Return the (x, y) coordinate for the center point of the cell that contains the specified text.  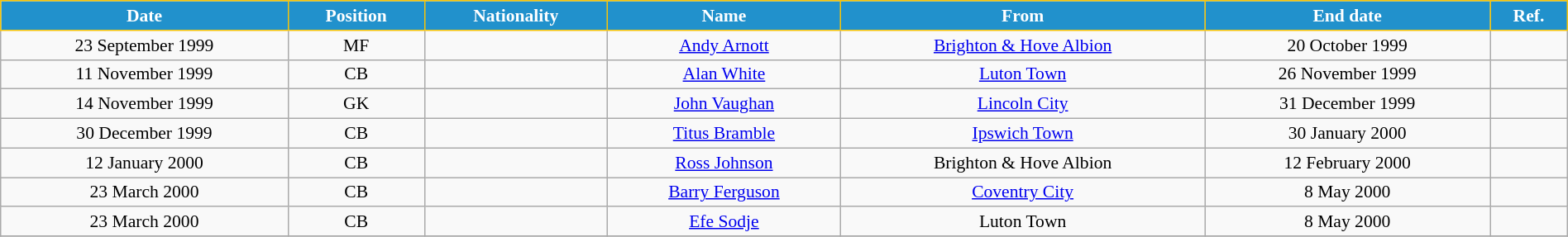
Efe Sodje (724, 222)
Lincoln City (1023, 104)
23 September 1999 (144, 45)
Date (144, 16)
From (1023, 16)
End date (1348, 16)
Nationality (516, 16)
Name (724, 16)
MF (356, 45)
30 January 2000 (1348, 134)
26 November 1999 (1348, 74)
31 December 1999 (1348, 104)
12 February 2000 (1348, 163)
Ipswich Town (1023, 134)
GK (356, 104)
Andy Arnott (724, 45)
Position (356, 16)
Alan White (724, 74)
12 January 2000 (144, 163)
30 December 1999 (144, 134)
20 October 1999 (1348, 45)
11 November 1999 (144, 74)
John Vaughan (724, 104)
Ref. (1529, 16)
Barry Ferguson (724, 192)
Coventry City (1023, 192)
14 November 1999 (144, 104)
Titus Bramble (724, 134)
Ross Johnson (724, 163)
